Search for the cell housing the specified text and yield its (x, y) center coordinate. 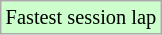
Fastest session lap (81, 17)
